For the text-containing cell, return its midpoint in [X, Y] coordinate format. 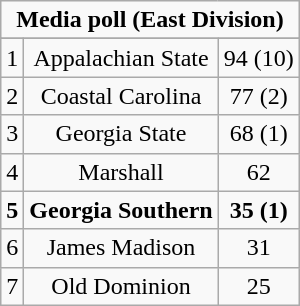
Marshall [121, 172]
Appalachian State [121, 58]
1 [12, 58]
4 [12, 172]
77 (2) [258, 96]
25 [258, 286]
Media poll (East Division) [150, 20]
68 (1) [258, 134]
Georgia State [121, 134]
5 [12, 210]
31 [258, 248]
Georgia Southern [121, 210]
35 (1) [258, 210]
2 [12, 96]
Old Dominion [121, 286]
94 (10) [258, 58]
6 [12, 248]
Coastal Carolina [121, 96]
62 [258, 172]
3 [12, 134]
James Madison [121, 248]
7 [12, 286]
